Extract the (x, y) coordinate from the center of the cell holding the provided text.  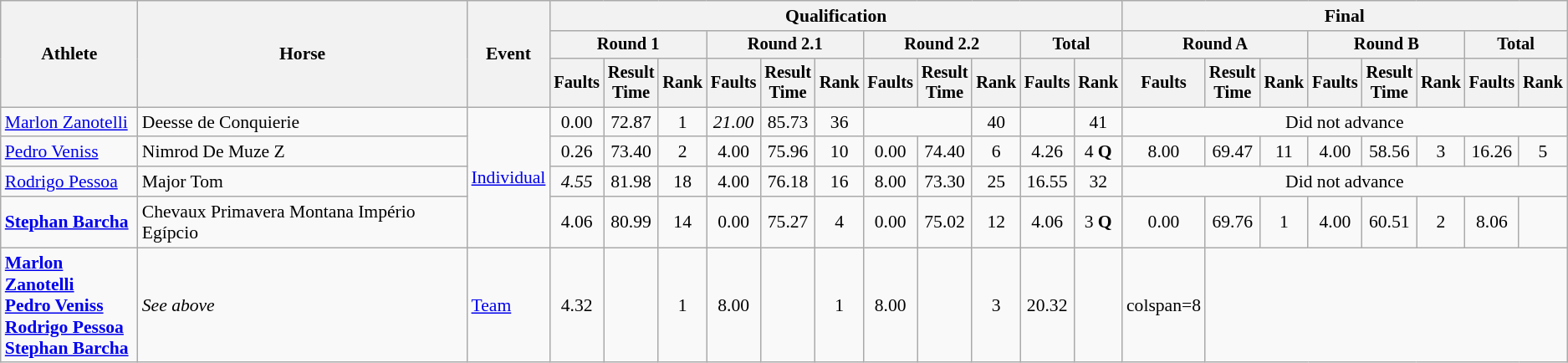
Rodrigo Pessoa (69, 181)
73.30 (945, 181)
75.96 (788, 152)
4 (840, 222)
81.98 (631, 181)
Stephan Barcha (69, 222)
16.26 (1492, 152)
Event (508, 54)
80.99 (631, 222)
Marlon ZanotelliPedro VenissRodrigo PessoaStephan Barcha (69, 305)
Round 1 (628, 45)
16 (840, 181)
3 Q (1098, 222)
36 (840, 122)
Chevaux Primavera Montana Império Egípcio (303, 222)
Horse (303, 54)
Major Tom (303, 181)
20.32 (1047, 305)
69.76 (1233, 222)
Pedro Veniss (69, 152)
4.32 (576, 305)
Marlon Zanotelli (69, 122)
5 (1543, 152)
75.02 (945, 222)
12 (996, 222)
Deesse de Conquierie (303, 122)
85.73 (788, 122)
6 (996, 152)
Round B (1387, 45)
colspan=8 (1164, 305)
21.00 (733, 122)
Nimrod De Muze Z (303, 152)
4.55 (576, 181)
8.06 (1492, 222)
0.26 (576, 152)
11 (1285, 152)
4 Q (1098, 152)
Team (508, 305)
Individual (508, 177)
Round A (1215, 45)
Final (1345, 16)
32 (1098, 181)
10 (840, 152)
4.26 (1047, 152)
Athlete (69, 54)
16.55 (1047, 181)
76.18 (788, 181)
69.47 (1233, 152)
40 (996, 122)
73.40 (631, 152)
72.87 (631, 122)
74.40 (945, 152)
60.51 (1390, 222)
41 (1098, 122)
58.56 (1390, 152)
Round 2.2 (942, 45)
75.27 (788, 222)
Qualification (836, 16)
18 (682, 181)
See above (303, 305)
Round 2.1 (785, 45)
14 (682, 222)
25 (996, 181)
